Determine the (x, y) coordinate at the center of the cell enclosing the given text.  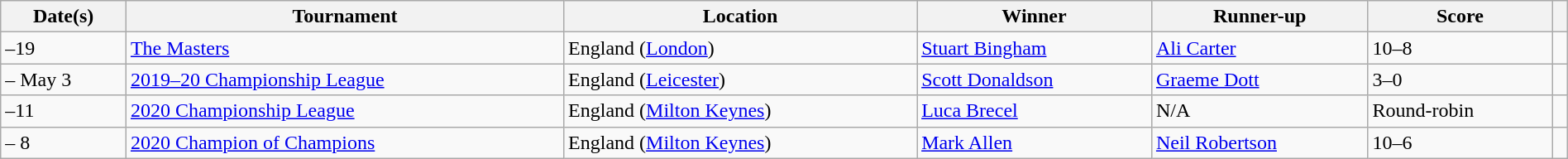
Graeme Dott (1260, 79)
Stuart Bingham (1035, 48)
Winner (1035, 17)
Runner-up (1260, 17)
Ali Carter (1260, 48)
Scott Donaldson (1035, 79)
Score (1460, 17)
Tournament (344, 17)
N/A (1260, 111)
–11 (64, 111)
Round-robin (1460, 111)
10–8 (1460, 48)
–19 (64, 48)
Luca Brecel (1035, 111)
England (Leicester) (741, 79)
2019–20 Championship League (344, 79)
2020 Championship League (344, 111)
Location (741, 17)
– 8 (64, 142)
– May 3 (64, 79)
Neil Robertson (1260, 142)
The Masters (344, 48)
10–6 (1460, 142)
England (London) (741, 48)
Date(s) (64, 17)
2020 Champion of Champions (344, 142)
Mark Allen (1035, 142)
3–0 (1460, 79)
